Output the [x, y] coordinate of the center of the cell containing the given text.  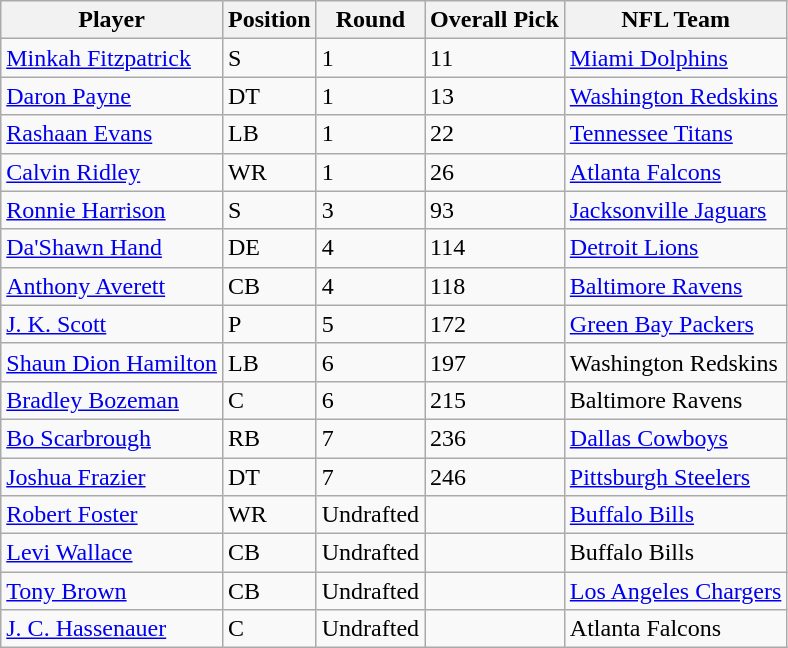
3 [370, 210]
NFL Team [676, 20]
J. C. Hassenauer [112, 629]
Round [370, 20]
Calvin Ridley [112, 172]
Anthony Averett [112, 286]
246 [495, 477]
RB [269, 438]
Ronnie Harrison [112, 210]
Detroit Lions [676, 248]
DE [269, 248]
11 [495, 58]
Shaun Dion Hamilton [112, 362]
Position [269, 20]
Da'Shawn Hand [112, 248]
Robert Foster [112, 515]
114 [495, 248]
Overall Pick [495, 20]
Pittsburgh Steelers [676, 477]
Player [112, 20]
Minkah Fitzpatrick [112, 58]
Jacksonville Jaguars [676, 210]
13 [495, 96]
Bradley Bozeman [112, 400]
236 [495, 438]
Miami Dolphins [676, 58]
197 [495, 362]
215 [495, 400]
Dallas Cowboys [676, 438]
26 [495, 172]
Bo Scarbrough [112, 438]
Joshua Frazier [112, 477]
Rashaan Evans [112, 134]
118 [495, 286]
Tony Brown [112, 591]
22 [495, 134]
Tennessee Titans [676, 134]
Green Bay Packers [676, 324]
Daron Payne [112, 96]
Los Angeles Chargers [676, 591]
P [269, 324]
172 [495, 324]
93 [495, 210]
J. K. Scott [112, 324]
Levi Wallace [112, 553]
5 [370, 324]
